Capture the cell that displays the provided text and extract its (x, y) central coordinate. 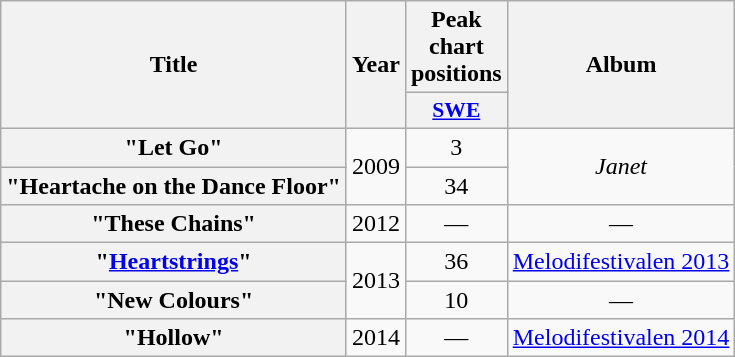
"These Chains" (174, 224)
"Heartache on the Dance Floor" (174, 185)
SWE (456, 111)
2012 (376, 224)
Janet (621, 166)
Peak chart positions (456, 47)
Title (174, 65)
2013 (376, 281)
34 (456, 185)
10 (456, 300)
Year (376, 65)
2009 (376, 166)
"Let Go" (174, 147)
Album (621, 65)
"Hollow" (174, 338)
Melodifestivalen 2013 (621, 262)
"Heartstrings" (174, 262)
"New Colours" (174, 300)
3 (456, 147)
Melodifestivalen 2014 (621, 338)
2014 (376, 338)
36 (456, 262)
